Pinpoint the cell where the given text exists, returning its (x, y) midpoint coordinate. 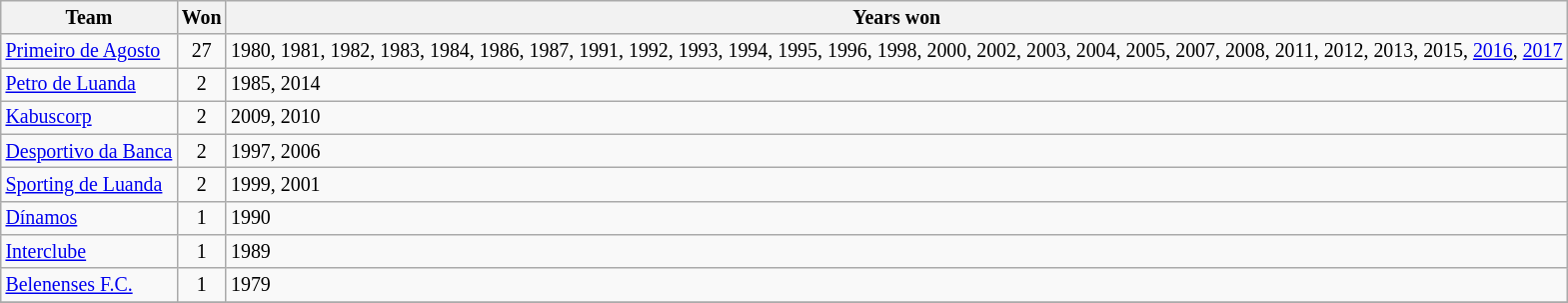
Won (202, 18)
1985, 2014 (896, 84)
1990 (896, 218)
Years won (896, 18)
27 (202, 50)
Interclube (89, 252)
Petro de Luanda (89, 84)
1999, 2001 (896, 184)
1979 (896, 284)
1989 (896, 252)
Kabuscorp (89, 118)
Primeiro de Agosto (89, 50)
1997, 2006 (896, 152)
Desportivo da Banca (89, 152)
2009, 2010 (896, 118)
Dínamos (89, 218)
Sporting de Luanda (89, 184)
Team (89, 18)
Belenenses F.C. (89, 284)
